Extract the [x, y] coordinate from the center of the cell holding the provided text.  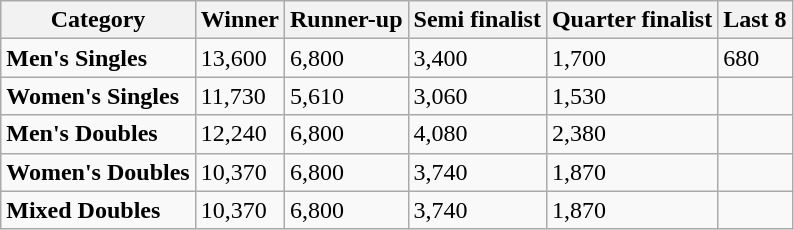
Winner [240, 20]
Runner-up [346, 20]
12,240 [240, 134]
Women's Doubles [98, 172]
Women's Singles [98, 96]
5,610 [346, 96]
Mixed Doubles [98, 210]
1,530 [632, 96]
4,080 [477, 134]
Last 8 [755, 20]
Semi finalist [477, 20]
11,730 [240, 96]
3,400 [477, 58]
1,700 [632, 58]
3,060 [477, 96]
680 [755, 58]
Quarter finalist [632, 20]
2,380 [632, 134]
Men's Doubles [98, 134]
Category [98, 20]
13,600 [240, 58]
Men's Singles [98, 58]
